Find where the given text appears and provide that cell's center as [X, Y] coordinate. 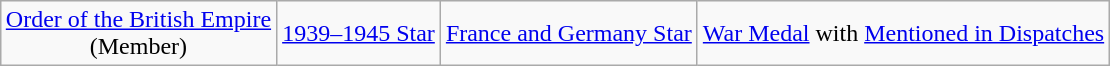
War Medal with Mentioned in Dispatches [903, 34]
France and Germany Star [568, 34]
Order of the British Empire(Member) [138, 34]
1939–1945 Star [359, 34]
